Provide the [x, y] coordinate of the cell's center where the given text is located.  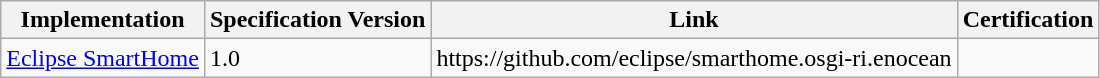
https://github.com/eclipse/smarthome.osgi-ri.enocean [694, 58]
Link [694, 20]
Eclipse SmartHome [103, 58]
1.0 [317, 58]
Implementation [103, 20]
Certification [1028, 20]
Specification Version [317, 20]
